Identify which cell holds the provided text, then report its [X, Y] central coordinate. 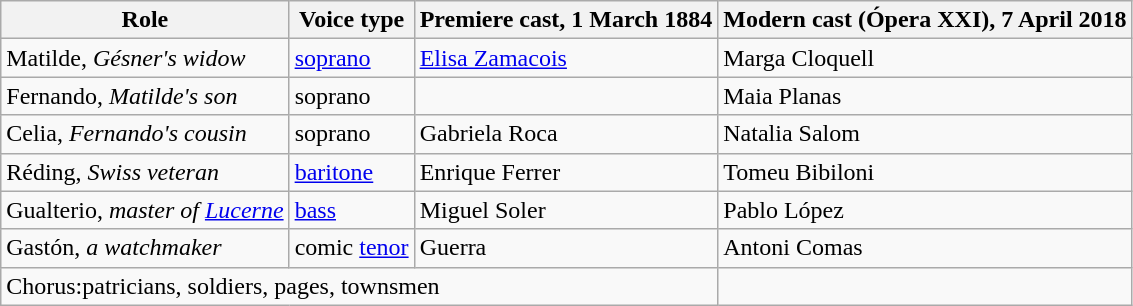
Matilde, Gésner's widow [145, 58]
Role [145, 20]
Fernando, Matilde's son [145, 96]
Premiere cast, 1 March 1884 [566, 20]
Voice type [352, 20]
Gastón, a watchmaker [145, 248]
Guerra [566, 248]
Modern cast (Ópera XXI), 7 April 2018 [925, 20]
Celia, Fernando's cousin [145, 134]
baritone [352, 172]
bass [352, 210]
Maia Planas [925, 96]
Marga Cloquell [925, 58]
Gualterio, master of Lucerne [145, 210]
Natalia Salom [925, 134]
Elisa Zamacois [566, 58]
Chorus:patricians, soldiers, pages, townsmen [360, 286]
comic tenor [352, 248]
Gabriela Roca [566, 134]
Tomeu Bibiloni [925, 172]
Miguel Soler [566, 210]
Antoni Comas [925, 248]
Pablo López [925, 210]
Enrique Ferrer [566, 172]
Réding, Swiss veteran [145, 172]
